Find where the given text appears and provide that cell's center as [x, y] coordinate. 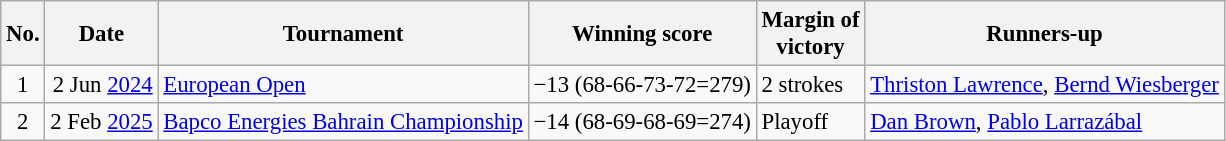
2 [23, 122]
No. [23, 34]
Bapco Energies Bahrain Championship [343, 122]
European Open [343, 85]
Thriston Lawrence, Bernd Wiesberger [1044, 85]
−14 (68-69-68-69=274) [642, 122]
−13 (68-66-73-72=279) [642, 85]
1 [23, 85]
Tournament [343, 34]
Dan Brown, Pablo Larrazábal [1044, 122]
2 Feb 2025 [102, 122]
Winning score [642, 34]
Date [102, 34]
2 strokes [810, 85]
Runners-up [1044, 34]
2 Jun 2024 [102, 85]
Playoff [810, 122]
Margin ofvictory [810, 34]
